Return (X, Y) of the center of cell containing provided text 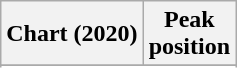
Peakposition (189, 34)
Chart (2020) (72, 34)
